Extract the [X, Y] coordinate from the center of the cell holding the provided text.  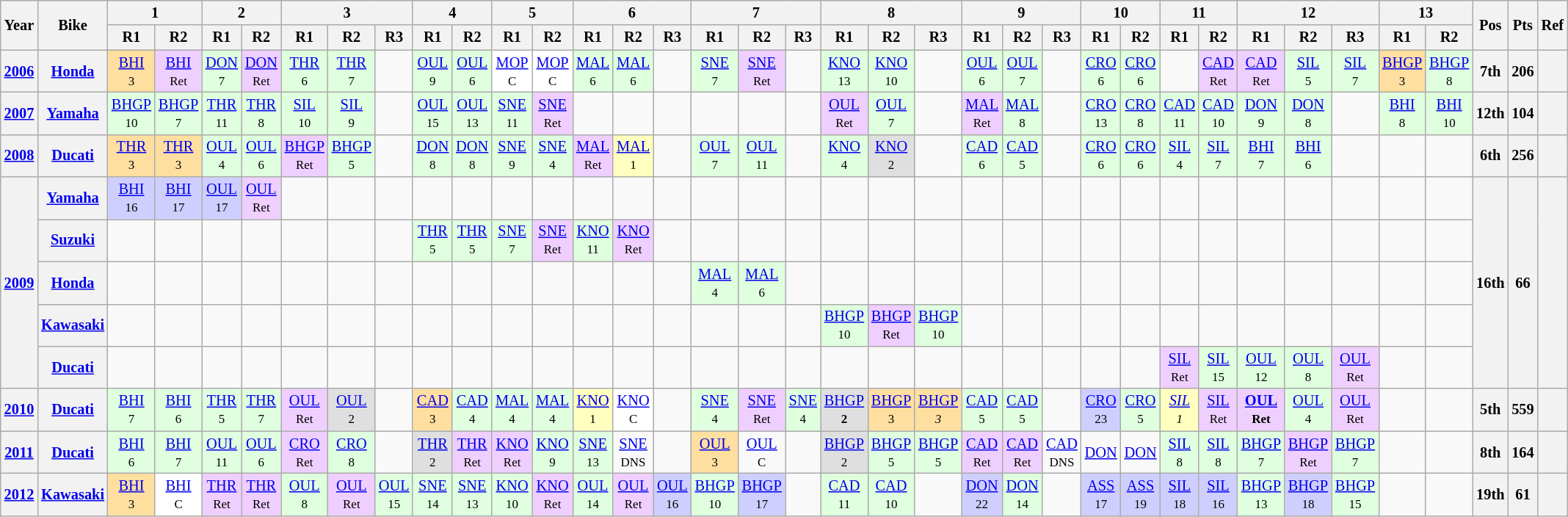
Ref [1553, 25]
1 [155, 12]
ASS17 [1101, 494]
SIL5 [1308, 71]
CRO5 [1141, 410]
OUL2 [352, 410]
8 [891, 12]
MAL8 [1022, 113]
SIL15 [1219, 367]
BHIC [178, 494]
CRO23 [1101, 410]
256 [1522, 156]
2006 [19, 71]
7th [1490, 71]
2007 [19, 113]
4 [452, 12]
2008 [19, 156]
CRORet [305, 452]
66 [1522, 283]
16th [1490, 283]
OUL3 [715, 452]
2012 [19, 494]
DON14 [1022, 494]
CAD6 [982, 156]
CADDNS [1061, 452]
OUL13 [472, 113]
SIL10 [305, 113]
5th [1490, 410]
OUL17 [222, 198]
Pos [1490, 25]
THR8 [261, 113]
19th [1490, 494]
BHGP8 [1449, 71]
206 [1522, 71]
BHGP13 [1261, 494]
SIL1 [1179, 410]
3 [347, 12]
2009 [19, 283]
BHGP18 [1308, 494]
BHI16 [131, 198]
OUL9 [432, 71]
12 [1308, 12]
8th [1490, 452]
KNO2 [891, 156]
CRO13 [1101, 113]
DON9 [1261, 113]
KNO13 [844, 71]
OUL16 [672, 494]
KNO11 [593, 240]
OUL12 [1261, 367]
BHGP15 [1355, 494]
THR11 [222, 113]
10 [1121, 12]
CAD4 [472, 410]
13 [1426, 12]
Pts [1522, 25]
KNO9 [552, 452]
11 [1198, 12]
SIL16 [1219, 494]
7 [756, 12]
DON22 [982, 494]
104 [1522, 113]
KNO4 [844, 156]
SNE9 [512, 156]
6 [632, 12]
Suzuki [73, 240]
6th [1490, 156]
9 [1022, 12]
KNOC [633, 410]
5 [532, 12]
559 [1522, 410]
CAD3 [432, 410]
2010 [19, 410]
THR6 [305, 71]
OULC [762, 452]
THR2 [432, 452]
SNE11 [512, 113]
BHI8 [1402, 113]
SIL9 [352, 113]
DON7 [222, 71]
BHGP17 [762, 494]
Year [19, 25]
SIL18 [1179, 494]
ASS19 [1141, 494]
BHI10 [1449, 113]
Bike [73, 25]
KNO1 [593, 410]
SNEDNS [633, 452]
SIL4 [1179, 156]
12th [1490, 113]
61 [1522, 494]
2011 [19, 452]
MAL1 [633, 156]
164 [1522, 452]
BHI17 [178, 198]
DONRet [261, 71]
OUL14 [593, 494]
BHIRet [178, 71]
2 [242, 12]
SNE14 [432, 494]
